Capture the cell that displays the provided text and extract its (x, y) central coordinate. 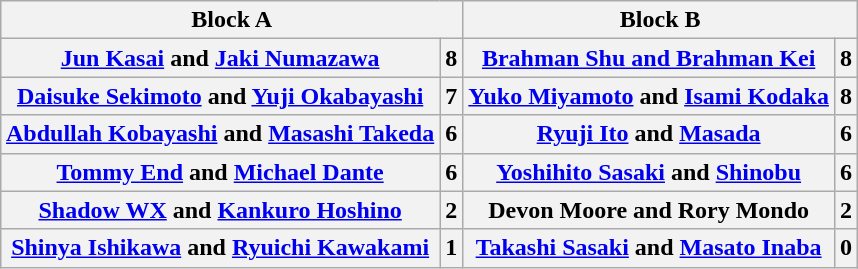
0 (846, 248)
Tommy End and Michael Dante (220, 172)
1 (452, 248)
Jun Kasai and Jaki Numazawa (220, 58)
Daisuke Sekimoto and Yuji Okabayashi (220, 96)
Yoshihito Sasaki and Shinobu (649, 172)
Brahman Shu and Brahman Kei (649, 58)
Shinya Ishikawa and Ryuichi Kawakami (220, 248)
Takashi Sasaki and Masato Inaba (649, 248)
7 (452, 96)
Block B (660, 20)
Abdullah Kobayashi and Masashi Takeda (220, 134)
Ryuji Ito and Masada (649, 134)
Block A (231, 20)
Shadow WX and Kankuro Hoshino (220, 210)
Devon Moore and Rory Mondo (649, 210)
Yuko Miyamoto and Isami Kodaka (649, 96)
